From the cell containing the given text, extract its center point as (X, Y) coordinate. 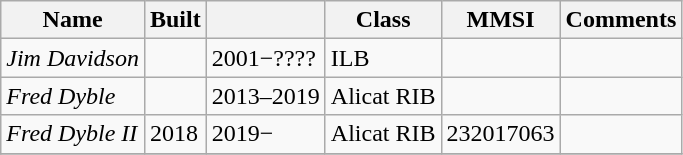
Class (383, 20)
2013–2019 (266, 96)
Fred Dyble (73, 96)
232017063 (500, 134)
ILB (383, 58)
2019− (266, 134)
2018 (175, 134)
MMSI (500, 20)
Name (73, 20)
Comments (621, 20)
2001−???? (266, 58)
Jim Davidson (73, 58)
Built (175, 20)
Fred Dyble II (73, 134)
